Return [X, Y] of the center of cell containing provided text 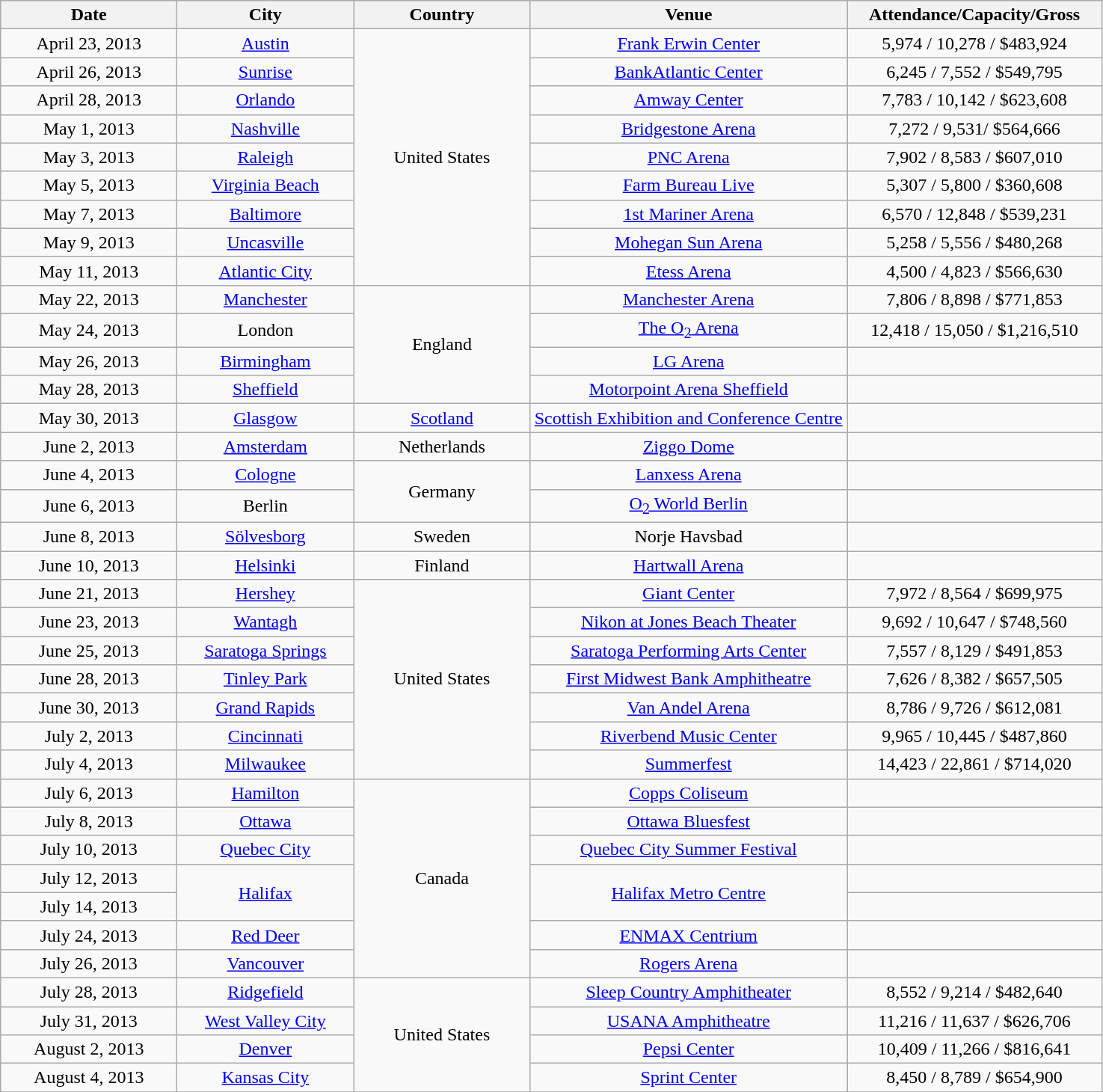
Quebec City [265, 850]
May 9, 2013 [89, 242]
Vancouver [265, 963]
Baltimore [265, 214]
July 10, 2013 [89, 850]
Red Deer [265, 935]
Hartwall Arena [689, 565]
Cologne [265, 475]
Helsinki [265, 565]
July 8, 2013 [89, 821]
July 12, 2013 [89, 878]
Van Andel Arena [689, 708]
Pepsi Center [689, 1049]
Sölvesborg [265, 536]
London [265, 330]
Etess Arena [689, 271]
July 31, 2013 [89, 1021]
Quebec City Summer Festival [689, 850]
5,974 / 10,278 / $483,924 [974, 43]
July 6, 2013 [89, 793]
Atlantic City [265, 271]
Date [89, 15]
12,418 / 15,050 / $1,216,510 [974, 330]
July 28, 2013 [89, 992]
7,902 / 8,583 / $607,010 [974, 157]
8,786 / 9,726 / $612,081 [974, 708]
USANA Amphitheatre [689, 1021]
May 30, 2013 [89, 418]
The O2 Arena [689, 330]
Norje Havsbad [689, 536]
Sprint Center [689, 1078]
Manchester Arena [689, 299]
June 4, 2013 [89, 475]
Sweden [442, 536]
7,783 / 10,142 / $623,608 [974, 100]
Denver [265, 1049]
May 28, 2013 [89, 390]
ENMAX Centrium [689, 935]
Copps Coliseum [689, 793]
Uncasville [265, 242]
April 28, 2013 [89, 100]
O2 World Berlin [689, 506]
July 24, 2013 [89, 935]
Mohegan Sun Arena [689, 242]
July 4, 2013 [89, 764]
Bridgestone Arena [689, 129]
1st Mariner Arena [689, 214]
8,552 / 9,214 / $482,640 [974, 992]
6,570 / 12,848 / $539,231 [974, 214]
May 5, 2013 [89, 185]
Cincinnati [265, 736]
Finland [442, 565]
Hamilton [265, 793]
June 2, 2013 [89, 447]
8,450 / 8,789 / $654,900 [974, 1078]
Amsterdam [265, 447]
Ridgefield [265, 992]
July 14, 2013 [89, 907]
7,972 / 8,564 / $699,975 [974, 594]
May 1, 2013 [89, 129]
August 4, 2013 [89, 1078]
June 21, 2013 [89, 594]
4,500 / 4,823 / $566,630 [974, 271]
Farm Bureau Live [689, 185]
Riverbend Music Center [689, 736]
Lanxess Arena [689, 475]
Scotland [442, 418]
LG Arena [689, 361]
May 22, 2013 [89, 299]
Tinley Park [265, 679]
Halifax Metro Centre [689, 892]
August 2, 2013 [89, 1049]
June 28, 2013 [89, 679]
Frank Erwin Center [689, 43]
Summerfest [689, 764]
BankAtlantic Center [689, 72]
Germany [442, 491]
April 26, 2013 [89, 72]
Ziggo Dome [689, 447]
5,307 / 5,800 / $360,608 [974, 185]
5,258 / 5,556 / $480,268 [974, 242]
7,557 / 8,129 / $491,853 [974, 651]
May 7, 2013 [89, 214]
June 6, 2013 [89, 506]
May 24, 2013 [89, 330]
Saratoga Performing Arts Center [689, 651]
Manchester [265, 299]
9,692 / 10,647 / $748,560 [974, 622]
6,245 / 7,552 / $549,795 [974, 72]
Nikon at Jones Beach Theater [689, 622]
14,423 / 22,861 / $714,020 [974, 764]
PNC Arena [689, 157]
June 8, 2013 [89, 536]
England [442, 344]
June 10, 2013 [89, 565]
Venue [689, 15]
Attendance/Capacity/Gross [974, 15]
7,806 / 8,898 / $771,853 [974, 299]
Amway Center [689, 100]
Kansas City [265, 1078]
Orlando [265, 100]
Grand Rapids [265, 708]
11,216 / 11,637 / $626,706 [974, 1021]
Wantagh [265, 622]
Virginia Beach [265, 185]
June 25, 2013 [89, 651]
June 23, 2013 [89, 622]
Country [442, 15]
July 2, 2013 [89, 736]
Berlin [265, 506]
Rogers Arena [689, 963]
West Valley City [265, 1021]
10,409 / 11,266 / $816,641 [974, 1049]
7,626 / 8,382 / $657,505 [974, 679]
Austin [265, 43]
Canada [442, 878]
June 30, 2013 [89, 708]
Ottawa [265, 821]
First Midwest Bank Amphitheatre [689, 679]
May 11, 2013 [89, 271]
Birmingham [265, 361]
Milwaukee [265, 764]
July 26, 2013 [89, 963]
Hershey [265, 594]
Motorpoint Arena Sheffield [689, 390]
Sleep Country Amphitheater [689, 992]
Halifax [265, 892]
April 23, 2013 [89, 43]
Nashville [265, 129]
Ottawa Bluesfest [689, 821]
Giant Center [689, 594]
Raleigh [265, 157]
Netherlands [442, 447]
Glasgow [265, 418]
Sunrise [265, 72]
May 26, 2013 [89, 361]
City [265, 15]
Sheffield [265, 390]
Saratoga Springs [265, 651]
9,965 / 10,445 / $487,860 [974, 736]
7,272 / 9,531/ $564,666 [974, 129]
Scottish Exhibition and Conference Centre [689, 418]
May 3, 2013 [89, 157]
